Capture the cell that displays the provided text and extract its [x, y] central coordinate. 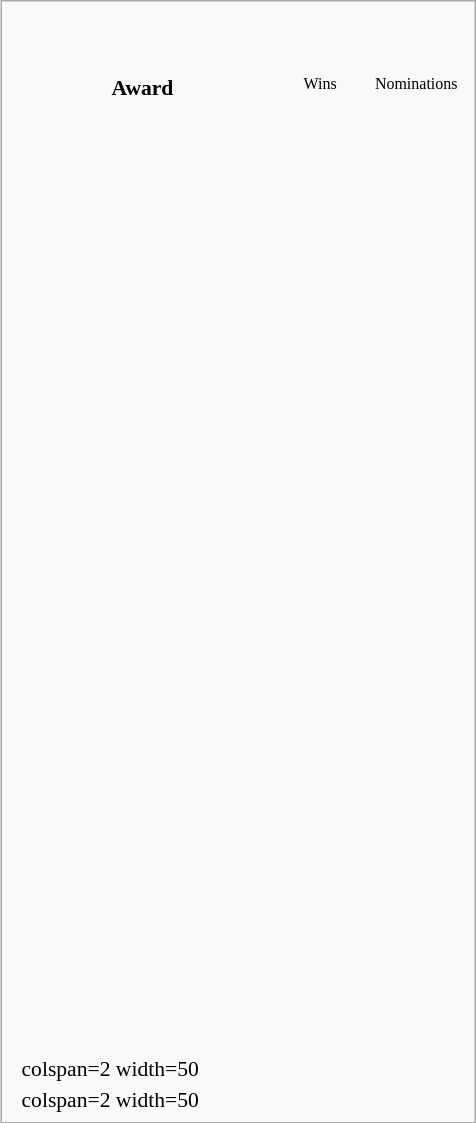
Wins [320, 87]
Award Wins Nominations [239, 547]
Award [142, 87]
Nominations [416, 87]
